Locate the cell with the specified text and output its (X, Y) center coordinate. 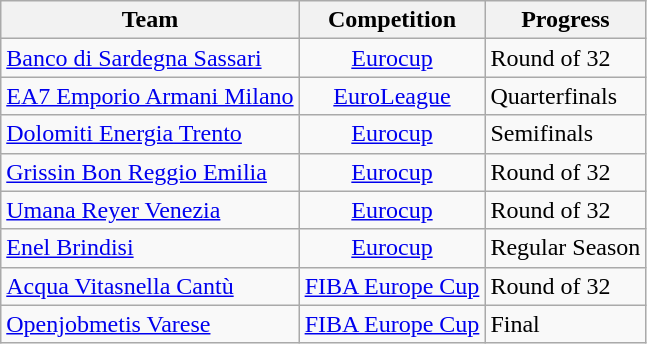
Quarterfinals (566, 96)
Dolomiti Energia Trento (150, 134)
Banco di Sardegna Sassari (150, 58)
Acqua Vitasnella Cantù (150, 286)
Openjobmetis Varese (150, 324)
Semifinals (566, 134)
Enel Brindisi (150, 248)
Team (150, 20)
EuroLeague (392, 96)
Umana Reyer Venezia (150, 210)
Final (566, 324)
Competition (392, 20)
Grissin Bon Reggio Emilia (150, 172)
Progress (566, 20)
Regular Season (566, 248)
EA7 Emporio Armani Milano (150, 96)
